Output the (x, y) coordinate of the center of the cell containing the given text.  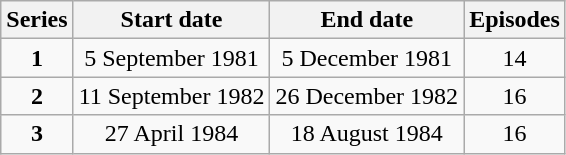
Start date (172, 20)
1 (37, 58)
14 (515, 58)
27 April 1984 (172, 134)
End date (367, 20)
Episodes (515, 20)
5 December 1981 (367, 58)
18 August 1984 (367, 134)
26 December 1982 (367, 96)
11 September 1982 (172, 96)
5 September 1981 (172, 58)
Series (37, 20)
2 (37, 96)
3 (37, 134)
